For the text-containing cell, return its midpoint in (x, y) coordinate format. 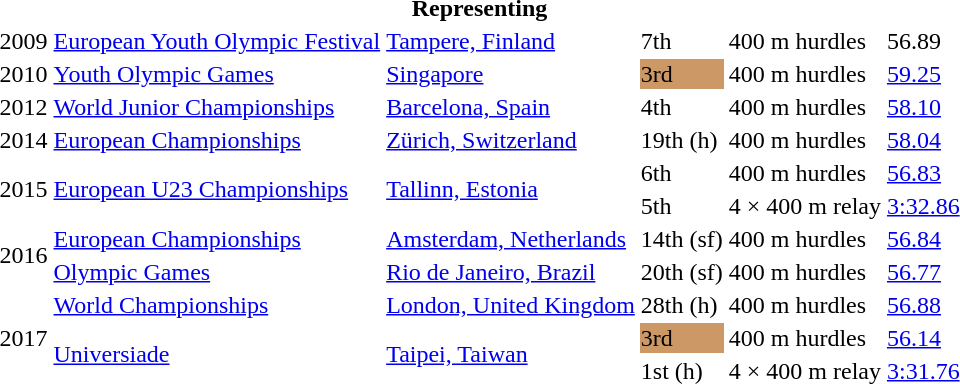
20th (sf) (682, 272)
Youth Olympic Games (217, 74)
Amsterdam, Netherlands (511, 239)
London, United Kingdom (511, 305)
Rio de Janeiro, Brazil (511, 272)
5th (682, 206)
14th (sf) (682, 239)
Tampere, Finland (511, 41)
6th (682, 173)
4th (682, 107)
Tallinn, Estonia (511, 190)
Singapore (511, 74)
European Youth Olympic Festival (217, 41)
Zürich, Switzerland (511, 140)
28th (h) (682, 305)
19th (h) (682, 140)
Barcelona, Spain (511, 107)
Olympic Games (217, 272)
World Junior Championships (217, 107)
European U23 Championships (217, 190)
7th (682, 41)
4 × 400 m relay (804, 206)
World Championships (217, 305)
